Find where the given text appears and provide that cell's center as (x, y) coordinate. 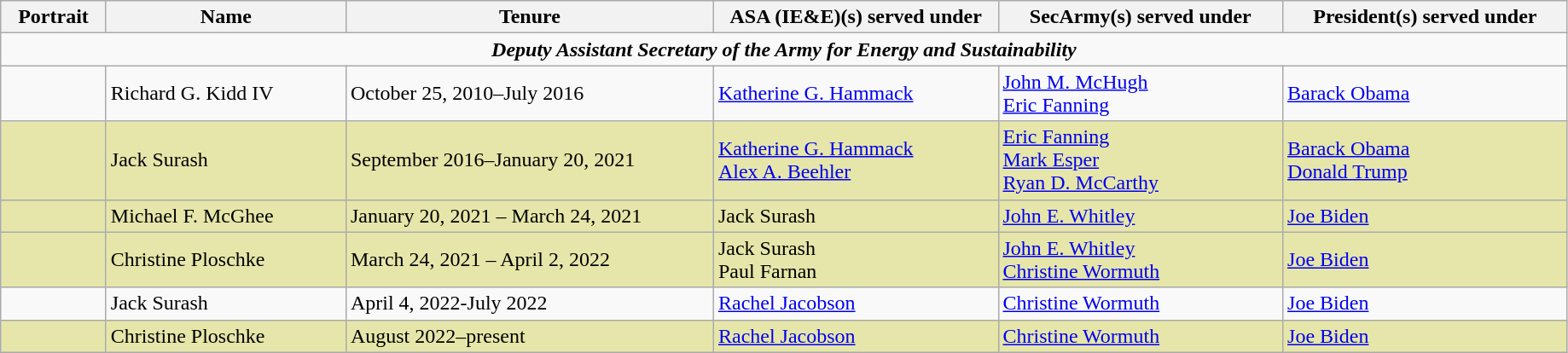
John E. WhitleyChristine Wormuth (1141, 259)
Barack ObamaDonald Trump (1426, 160)
Katherine G. Hammack (856, 94)
Richard G. Kidd IV (225, 94)
Katherine G. HammackAlex A. Beehler (856, 160)
Tenure (529, 17)
Barack Obama (1426, 94)
October 25, 2010–July 2016 (529, 94)
John E. Whitley (1141, 216)
August 2022–present (529, 336)
April 4, 2022-July 2022 (529, 304)
Portrait (54, 17)
ASA (IE&E)(s) served under (856, 17)
President(s) served under (1426, 17)
Name (225, 17)
Jack SurashPaul Farnan (856, 259)
John M. McHughEric Fanning (1141, 94)
SecArmy(s) served under (1141, 17)
January 20, 2021 – March 24, 2021 (529, 216)
Deputy Assistant Secretary of the Army for Energy and Sustainability (784, 49)
September 2016–January 20, 2021 (529, 160)
March 24, 2021 – April 2, 2022 (529, 259)
Eric FanningMark EsperRyan D. McCarthy (1141, 160)
Michael F. McGhee (225, 216)
